Extract the (X, Y) coordinate from the center of the cell holding the provided text.  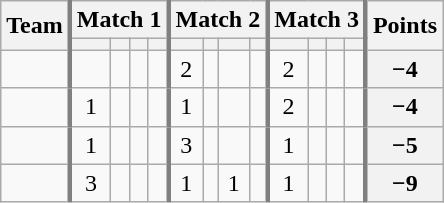
−5 (404, 145)
Team (36, 26)
−9 (404, 183)
Match 3 (316, 20)
Points (404, 26)
Match 1 (120, 20)
Match 2 (218, 20)
